From the cell containing the given text, extract its center point as (X, Y) coordinate. 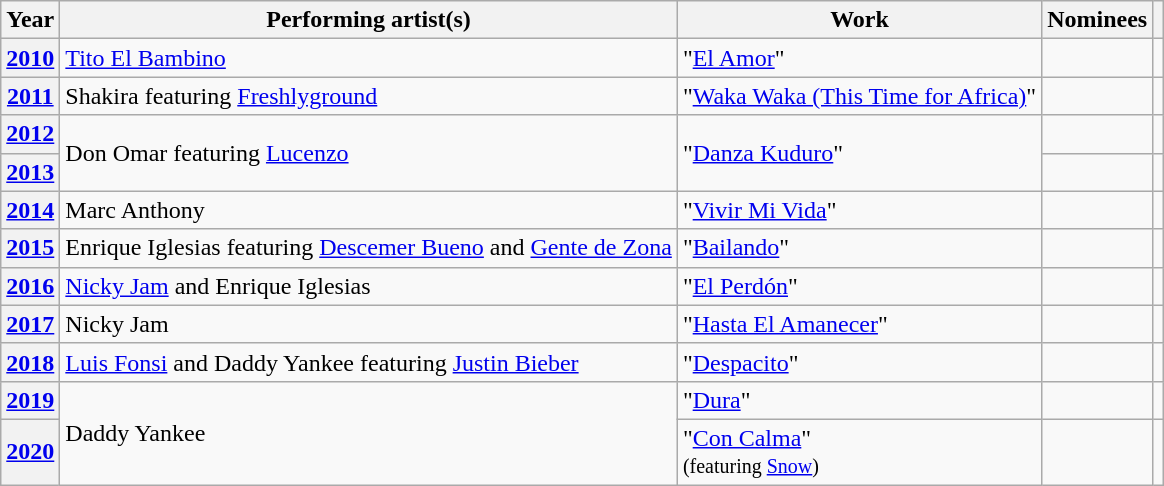
2020 (30, 452)
2011 (30, 96)
"Danza Kuduro" (859, 153)
"Dura" (859, 400)
Work (859, 20)
Nicky Jam (369, 324)
Shakira featuring Freshlyground (369, 96)
Don Omar featuring Lucenzo (369, 153)
2019 (30, 400)
2013 (30, 172)
2015 (30, 248)
2016 (30, 286)
"Vivir Mi Vida" (859, 210)
"Con Calma" (featuring Snow) (859, 452)
"Despacito" (859, 362)
2010 (30, 58)
2012 (30, 134)
Performing artist(s) (369, 20)
2014 (30, 210)
Luis Fonsi and Daddy Yankee featuring Justin Bieber (369, 362)
"El Perdón" (859, 286)
2018 (30, 362)
Tito El Bambino (369, 58)
Year (30, 20)
2017 (30, 324)
Marc Anthony (369, 210)
"Bailando" (859, 248)
Daddy Yankee (369, 432)
Nominees (1098, 20)
"Hasta El Amanecer" (859, 324)
"El Amor" (859, 58)
Enrique Iglesias featuring Descemer Bueno and Gente de Zona (369, 248)
Nicky Jam and Enrique Iglesias (369, 286)
"Waka Waka (This Time for Africa)" (859, 96)
